Determine the [X, Y] coordinate at the center of the cell enclosing the given text.  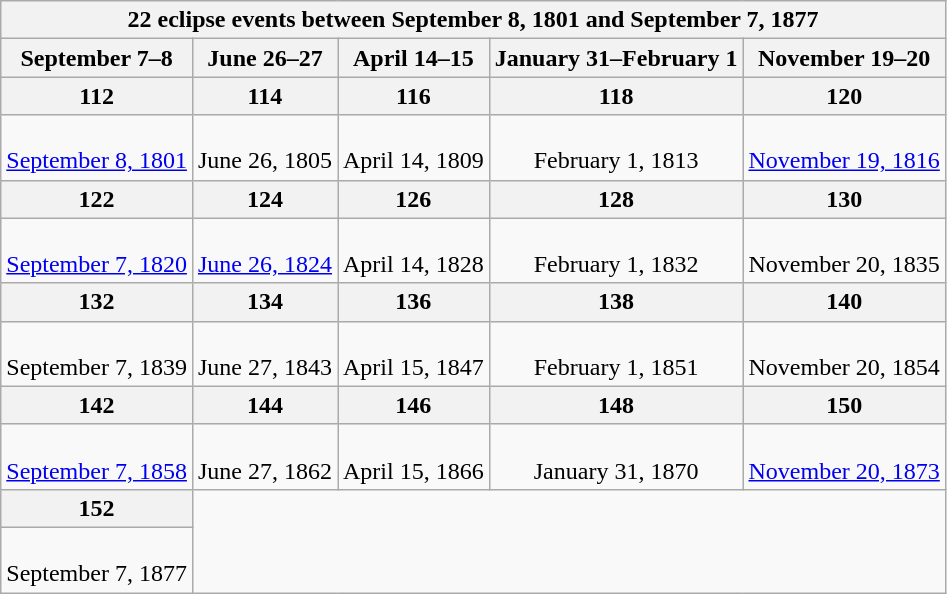
September 7, 1820 [97, 250]
148 [616, 405]
November 20, 1854 [844, 354]
September 7, 1839 [97, 354]
November 19–20 [844, 58]
November 19, 1816 [844, 148]
132 [97, 302]
January 31–February 1 [616, 58]
22 eclipse events between September 8, 1801 and September 7, 1877 [474, 20]
112 [97, 96]
June 27, 1843 [264, 354]
September 7, 1877 [97, 560]
144 [264, 405]
November 20, 1835 [844, 250]
150 [844, 405]
April 15, 1866 [414, 456]
June 26–27 [264, 58]
142 [97, 405]
June 26, 1805 [264, 148]
114 [264, 96]
April 14–15 [414, 58]
November 20, 1873 [844, 456]
February 1, 1832 [616, 250]
April 15, 1847 [414, 354]
140 [844, 302]
116 [414, 96]
134 [264, 302]
June 26, 1824 [264, 250]
122 [97, 199]
136 [414, 302]
June 27, 1862 [264, 456]
128 [616, 199]
April 14, 1809 [414, 148]
126 [414, 199]
September 8, 1801 [97, 148]
September 7–8 [97, 58]
February 1, 1813 [616, 148]
January 31, 1870 [616, 456]
September 7, 1858 [97, 456]
118 [616, 96]
120 [844, 96]
146 [414, 405]
138 [616, 302]
February 1, 1851 [616, 354]
130 [844, 199]
April 14, 1828 [414, 250]
152 [97, 508]
124 [264, 199]
